Locate the cell with the specified text and output its [X, Y] center coordinate. 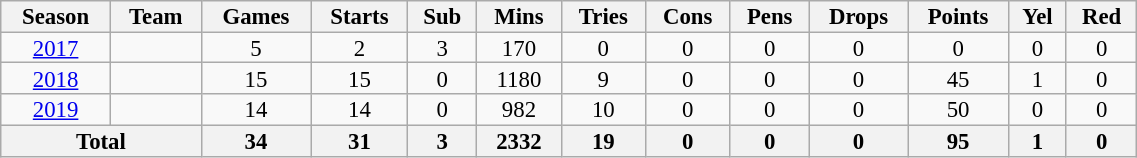
50 [958, 110]
Starts [360, 16]
5 [256, 48]
982 [520, 110]
Mins [520, 16]
Cons [688, 16]
170 [520, 48]
95 [958, 140]
Drops [858, 16]
Sub [442, 16]
10 [603, 110]
2332 [520, 140]
Team [156, 16]
45 [958, 78]
34 [256, 140]
Season [56, 16]
2 [360, 48]
Tries [603, 16]
Yel [1037, 16]
Total [101, 140]
31 [360, 140]
Points [958, 16]
Pens [770, 16]
2017 [56, 48]
2019 [56, 110]
Games [256, 16]
9 [603, 78]
1180 [520, 78]
2018 [56, 78]
Red [1101, 16]
19 [603, 140]
